Output the (x, y) coordinate of the center of the cell containing the given text.  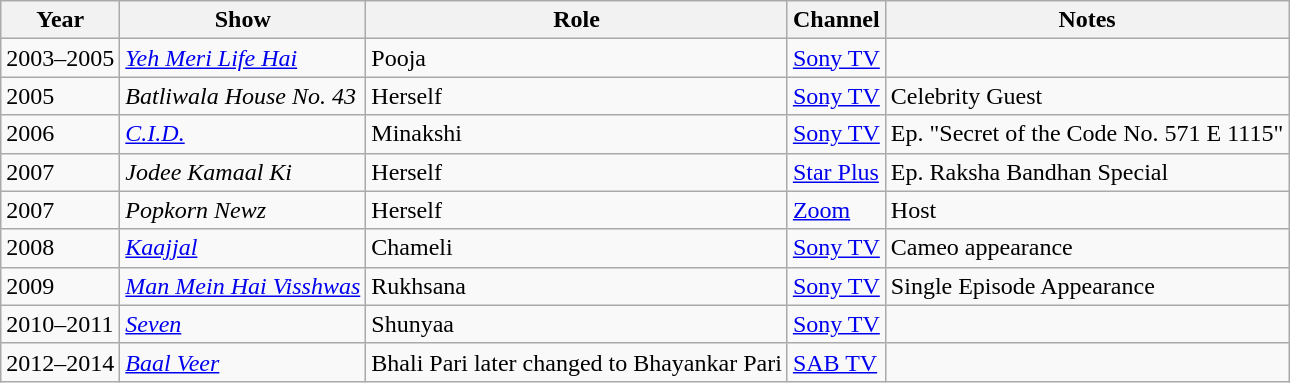
Channel (836, 20)
Host (1086, 210)
2003–2005 (60, 58)
Role (577, 20)
Celebrity Guest (1086, 96)
Rukhsana (577, 286)
Pooja (577, 58)
Yeh Meri Life Hai (243, 58)
Baal Veer (243, 362)
2012–2014 (60, 362)
Kaajjal (243, 248)
Single Episode Appearance (1086, 286)
2010–2011 (60, 324)
Cameo appearance (1086, 248)
Batliwala House No. 43 (243, 96)
Chameli (577, 248)
Ep. "Secret of the Code No. 571 E 1115" (1086, 134)
Jodee Kamaal Ki (243, 172)
C.I.D. (243, 134)
Year (60, 20)
Star Plus (836, 172)
2005 (60, 96)
Bhali Pari later changed to Bhayankar Pari (577, 362)
Man Mein Hai Visshwas (243, 286)
Minakshi (577, 134)
Zoom (836, 210)
2009 (60, 286)
2008 (60, 248)
SAB TV (836, 362)
Seven (243, 324)
Show (243, 20)
2006 (60, 134)
Ep. Raksha Bandhan Special (1086, 172)
Notes (1086, 20)
Shunyaa (577, 324)
Popkorn Newz (243, 210)
